Return [x, y] of the center of cell containing provided text 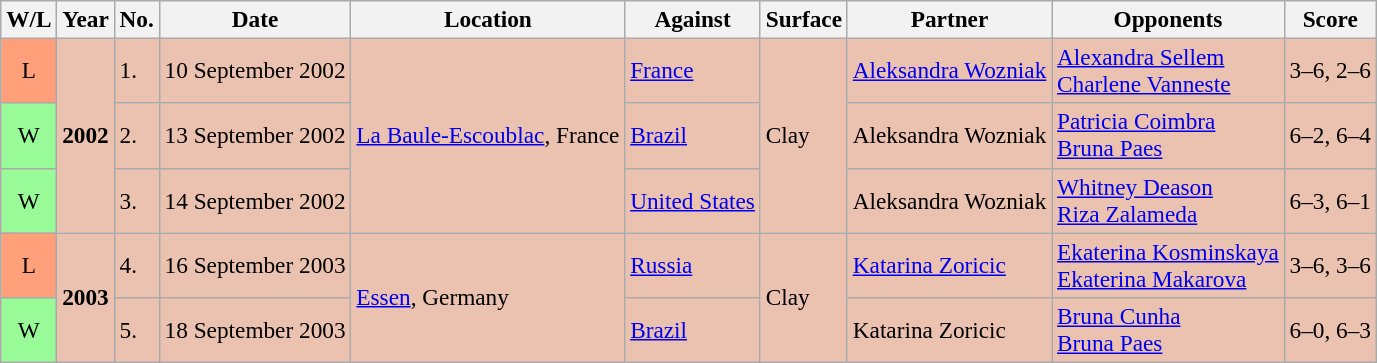
Score [1330, 19]
Russia [693, 264]
Essen, Germany [488, 297]
Alexandra Sellem Charlene Vanneste [1168, 70]
6–0, 6–3 [1330, 330]
France [693, 70]
3–6, 2–6 [1330, 70]
2003 [86, 297]
Ekaterina Kosminskaya Ekaterina Makarova [1168, 264]
W/L [29, 19]
13 September 2002 [255, 136]
10 September 2002 [255, 70]
Patricia Coimbra Bruna Paes [1168, 136]
6–3, 6–1 [1330, 200]
16 September 2003 [255, 264]
3. [136, 200]
5. [136, 330]
4. [136, 264]
Partner [949, 19]
Date [255, 19]
Whitney Deason Riza Zalameda [1168, 200]
Surface [804, 19]
Year [86, 19]
Against [693, 19]
No. [136, 19]
2. [136, 136]
14 September 2002 [255, 200]
2002 [86, 135]
Location [488, 19]
Opponents [1168, 19]
Bruna Cunha Bruna Paes [1168, 330]
18 September 2003 [255, 330]
3–6, 3–6 [1330, 264]
United States [693, 200]
6–2, 6–4 [1330, 136]
La Baule-Escoublac, France [488, 135]
1. [136, 70]
